For the text-containing cell, return its midpoint in (X, Y) coordinate format. 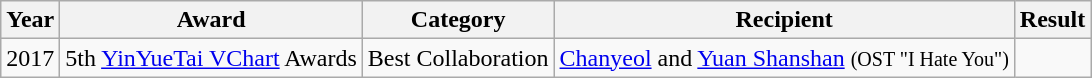
2017 (30, 58)
5th YinYueTai VChart Awards (212, 58)
Result (1052, 20)
Recipient (784, 20)
Chanyeol and Yuan Shanshan (OST "I Hate You") (784, 58)
Category (458, 20)
Year (30, 20)
Best Collaboration (458, 58)
Award (212, 20)
